Identify which cell holds the provided text, then report its (X, Y) central coordinate. 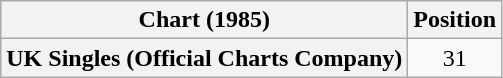
UK Singles (Official Charts Company) (204, 58)
31 (455, 58)
Position (455, 20)
Chart (1985) (204, 20)
